Identify which cell holds the provided text, then report its (x, y) central coordinate. 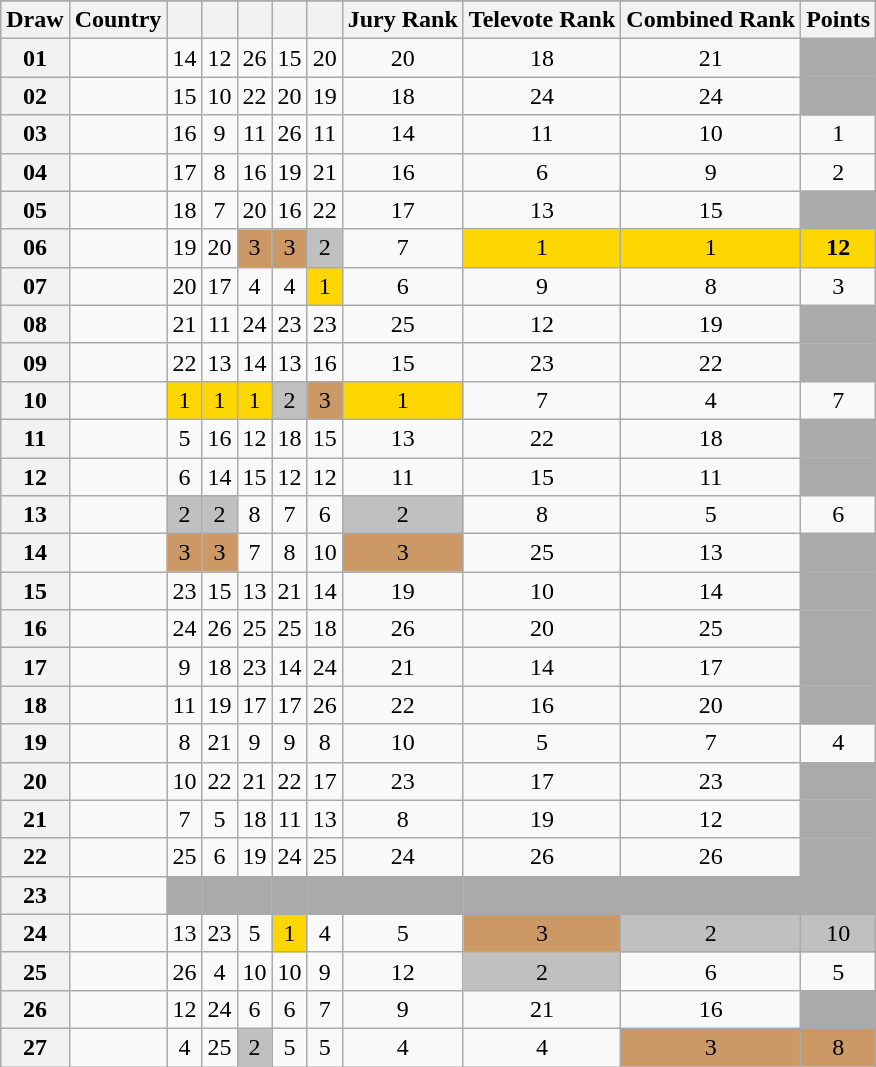
Country (118, 20)
04 (35, 172)
07 (35, 286)
02 (35, 96)
06 (35, 248)
Points (838, 20)
27 (35, 1047)
05 (35, 210)
Jury Rank (402, 20)
01 (35, 58)
08 (35, 324)
Televote Rank (542, 20)
Draw (35, 20)
Combined Rank (711, 20)
03 (35, 134)
09 (35, 362)
